Extract the (x, y) coordinate from the center of the cell holding the provided text.  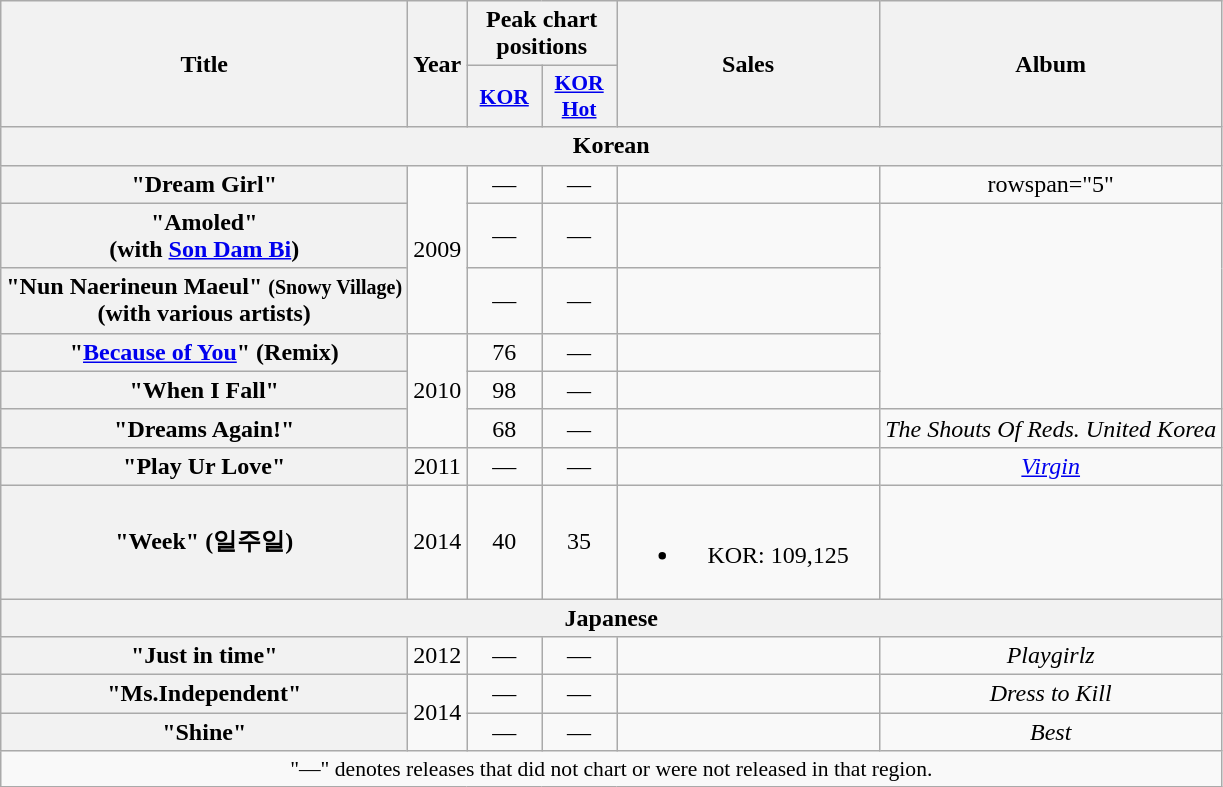
Best (1051, 732)
Japanese (612, 617)
"Nun Naerineun Maeul" (Snowy Village)(with various artists) (204, 300)
2009 (438, 249)
2011 (438, 466)
KOR (504, 96)
The Shouts Of Reds. United Korea (1051, 428)
Virgin (1051, 466)
rowspan="5" (1051, 184)
Album (1051, 64)
2010 (438, 390)
Dress to Kill (1051, 694)
"Dreams Again!" (204, 428)
"When I Fall" (204, 390)
KOR: 109,125 (748, 542)
Title (204, 64)
"Ms.Independent" (204, 694)
"Amoled" (with Son Dam Bi) (204, 236)
Year (438, 64)
Playgirlz (1051, 656)
Peak chart positions (542, 34)
"Play Ur Love" (204, 466)
98 (504, 390)
"Dream Girl" (204, 184)
"Because of You" (Remix) (204, 352)
Sales (748, 64)
Korean (612, 146)
"—" denotes releases that did not chart or were not released in that region. (612, 769)
76 (504, 352)
2012 (438, 656)
35 (580, 542)
"Shine" (204, 732)
40 (504, 542)
68 (504, 428)
"Week" (일주일) (204, 542)
"Just in time" (204, 656)
KORHot (580, 96)
